Return the (X, Y) coordinate for the center point of the cell that contains the specified text.  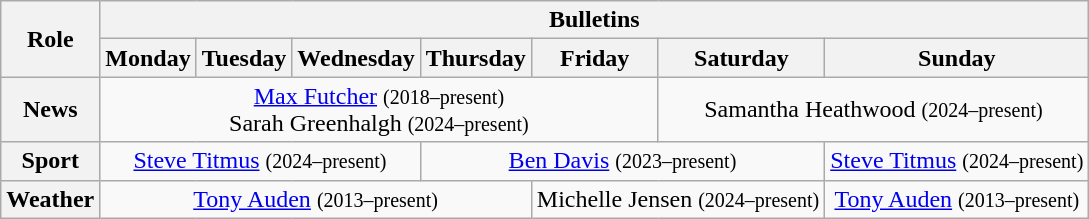
Sport (50, 161)
Wednesday (356, 58)
Friday (594, 58)
Samantha Heathwood (2024–present) (874, 110)
Bulletins (594, 20)
Saturday (742, 58)
News (50, 110)
Role (50, 39)
Ben Davis (2023–present) (622, 161)
Thursday (476, 58)
Michelle Jensen (2024–present) (678, 199)
Weather (50, 199)
Monday (148, 58)
Tuesday (244, 58)
Sunday (957, 58)
Max Futcher (2018–present)Sarah Greenhalgh (2024–present) (379, 110)
